Scan for the cell matching the given text and deliver its (X, Y) coordinate at center. 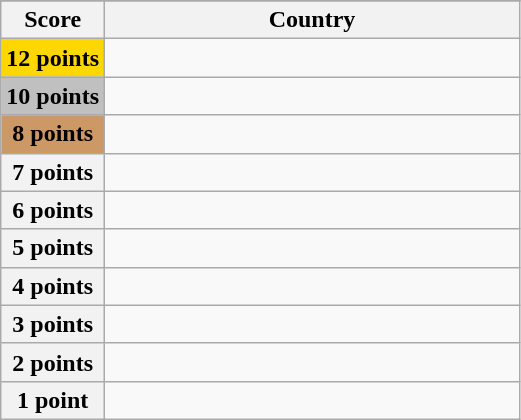
3 points (53, 324)
5 points (53, 248)
6 points (53, 210)
12 points (53, 58)
4 points (53, 286)
10 points (53, 96)
2 points (53, 362)
Country (312, 20)
7 points (53, 172)
8 points (53, 134)
Score (53, 20)
1 point (53, 400)
